Detect which cell encompasses the target text, then output its (x, y) center coordinate. 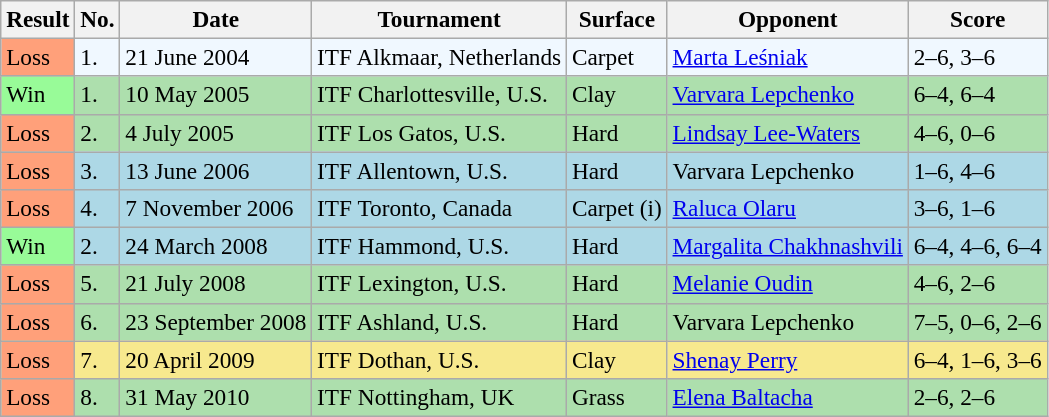
Carpet (i) (618, 208)
21 July 2008 (216, 284)
3–6, 1–6 (978, 208)
2–6, 3–6 (978, 57)
4 July 2005 (216, 133)
21 June 2004 (216, 57)
2–6, 2–6 (978, 397)
Margalita Chakhnashvili (788, 246)
Melanie Oudin (788, 284)
24 March 2008 (216, 246)
ITF Ashland, U.S. (440, 322)
6–4, 4–6, 6–4 (978, 246)
20 April 2009 (216, 359)
13 June 2006 (216, 170)
6–4, 6–4 (978, 95)
ITF Charlottesville, U.S. (440, 95)
Result (38, 19)
ITF Dothan, U.S. (440, 359)
ITF Lexington, U.S. (440, 284)
Elena Baltacha (788, 397)
Score (978, 19)
Grass (618, 397)
ITF Alkmaar, Netherlands (440, 57)
8. (98, 397)
1–6, 4–6 (978, 170)
4. (98, 208)
Opponent (788, 19)
4–6, 0–6 (978, 133)
4–6, 2–6 (978, 284)
ITF Allentown, U.S. (440, 170)
ITF Los Gatos, U.S. (440, 133)
10 May 2005 (216, 95)
Surface (618, 19)
ITF Hammond, U.S. (440, 246)
Marta Leśniak (788, 57)
6. (98, 322)
Tournament (440, 19)
Raluca Olaru (788, 208)
Date (216, 19)
31 May 2010 (216, 397)
7–5, 0–6, 2–6 (978, 322)
7. (98, 359)
No. (98, 19)
3. (98, 170)
6–4, 1–6, 3–6 (978, 359)
5. (98, 284)
7 November 2006 (216, 208)
23 September 2008 (216, 322)
Lindsay Lee-Waters (788, 133)
Shenay Perry (788, 359)
Carpet (618, 57)
ITF Toronto, Canada (440, 208)
ITF Nottingham, UK (440, 397)
